From the cell containing the given text, extract its center point as (X, Y) coordinate. 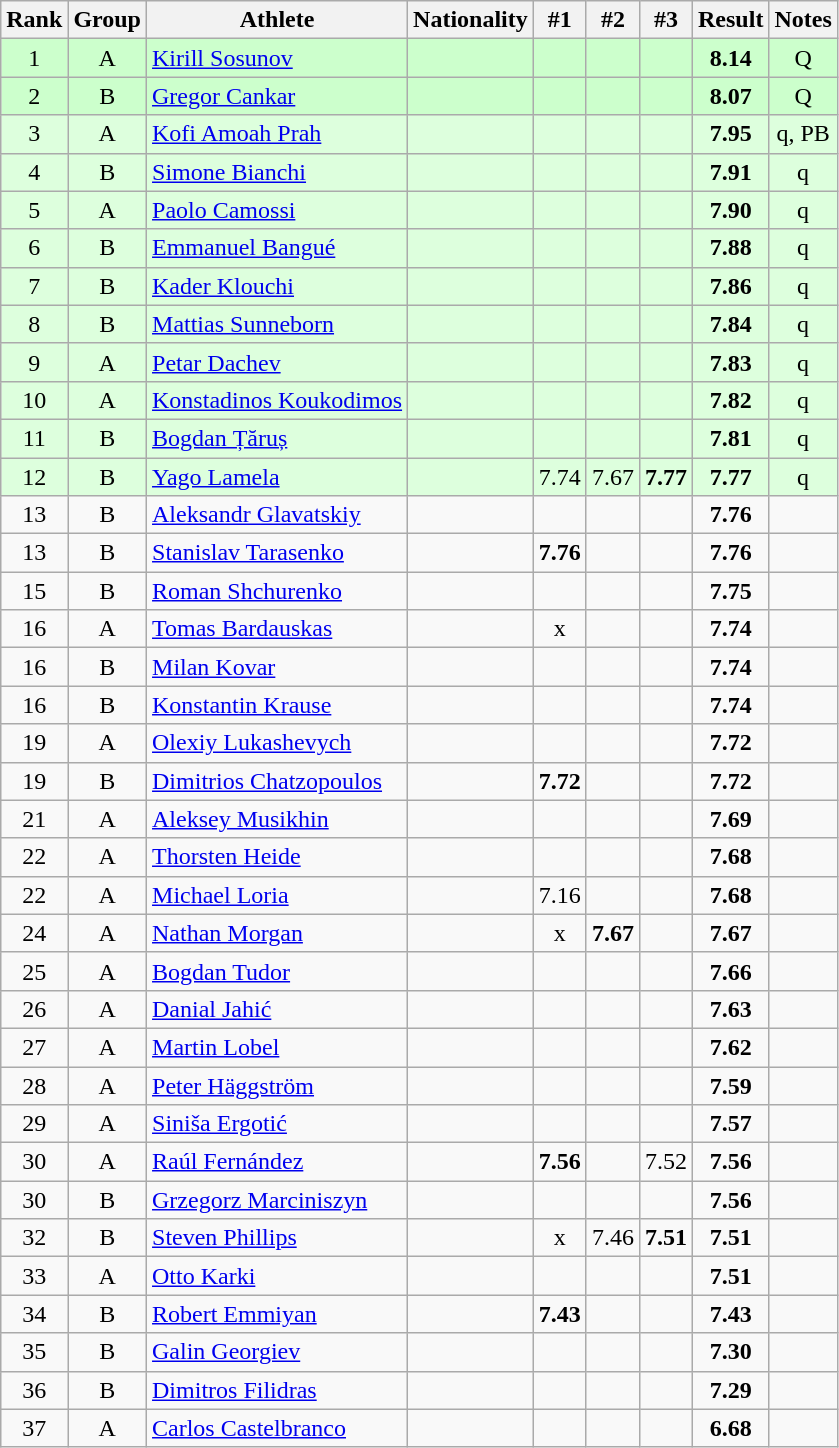
Konstantin Krause (278, 705)
12 (34, 477)
Mattias Sunneborn (278, 324)
#3 (666, 20)
7.86 (731, 286)
6.68 (731, 1428)
28 (34, 1085)
24 (34, 933)
25 (34, 971)
Nationality (471, 20)
7.63 (731, 1009)
7.91 (731, 172)
Nathan Morgan (278, 933)
7.95 (731, 134)
Milan Kovar (278, 667)
7.88 (731, 248)
7.82 (731, 400)
#1 (560, 20)
Yago Lamela (278, 477)
7.16 (560, 895)
Grzegorz Marciniszyn (278, 1200)
Kader Klouchi (278, 286)
7.30 (731, 1352)
Group (108, 20)
8 (34, 324)
7.46 (612, 1238)
Carlos Castelbranco (278, 1428)
Robert Emmiyan (278, 1314)
Stanislav Tarasenko (278, 553)
q, PB (803, 134)
9 (34, 362)
Notes (803, 20)
7.81 (731, 438)
Siniša Ergotić (278, 1124)
1 (34, 58)
Galin Georgiev (278, 1352)
Bogdan Tudor (278, 971)
Emmanuel Bangué (278, 248)
7.66 (731, 971)
#2 (612, 20)
7 (34, 286)
7.69 (731, 819)
10 (34, 400)
Thorsten Heide (278, 857)
Olexiy Lukashevych (278, 743)
Roman Shchurenko (278, 591)
6 (34, 248)
Martin Lobel (278, 1047)
Bogdan Țăruș (278, 438)
8.07 (731, 96)
Petar Dachev (278, 362)
Simone Bianchi (278, 172)
4 (34, 172)
26 (34, 1009)
2 (34, 96)
Peter Häggström (278, 1085)
3 (34, 134)
27 (34, 1047)
Kofi Amoah Prah (278, 134)
Raúl Fernández (278, 1162)
7.90 (731, 210)
Dimitrios Chatzopoulos (278, 781)
37 (34, 1428)
7.57 (731, 1124)
Steven Phillips (278, 1238)
Tomas Bardauskas (278, 629)
Otto Karki (278, 1276)
32 (34, 1238)
11 (34, 438)
29 (34, 1124)
Rank (34, 20)
7.29 (731, 1390)
Danial Jahić (278, 1009)
Result (731, 20)
Michael Loria (278, 895)
Konstadinos Koukodimos (278, 400)
7.84 (731, 324)
7.83 (731, 362)
Aleksandr Glavatskiy (278, 515)
5 (34, 210)
21 (34, 819)
Athlete (278, 20)
34 (34, 1314)
7.62 (731, 1047)
7.59 (731, 1085)
35 (34, 1352)
Paolo Camossi (278, 210)
Kirill Sosunov (278, 58)
8.14 (731, 58)
Gregor Cankar (278, 96)
36 (34, 1390)
7.75 (731, 591)
Dimitros Filidras (278, 1390)
Aleksey Musikhin (278, 819)
7.52 (666, 1162)
15 (34, 591)
33 (34, 1276)
